For the text-containing cell, return its midpoint in [X, Y] coordinate format. 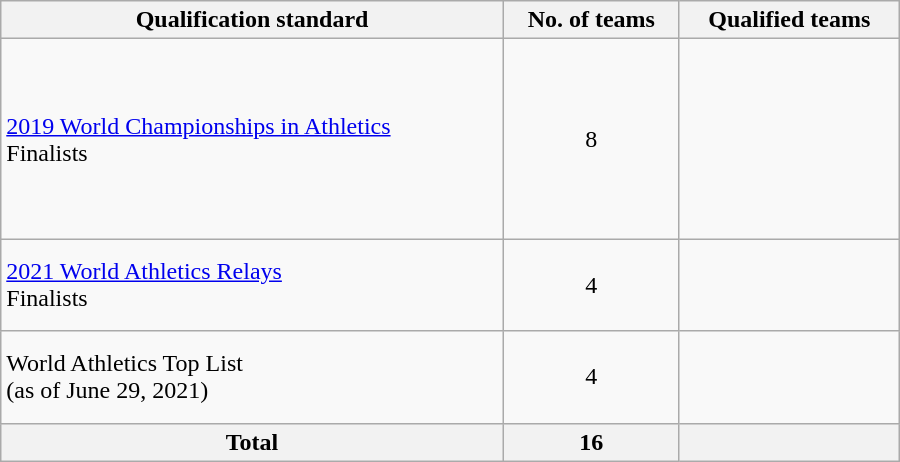
World Athletics Top List(as of June 29, 2021) [252, 377]
2021 World Athletics RelaysFinalists [252, 285]
Total [252, 442]
8 [591, 139]
2019 World Championships in AthleticsFinalists [252, 139]
Qualified teams [789, 20]
16 [591, 442]
Qualification standard [252, 20]
No. of teams [591, 20]
